Search for the cell housing the specified text and yield its (X, Y) center coordinate. 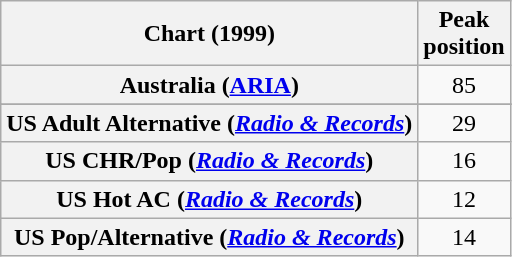
Australia (ARIA) (210, 85)
US Pop/Alternative (Radio & Records) (210, 237)
Peakposition (464, 34)
29 (464, 123)
12 (464, 199)
14 (464, 237)
16 (464, 161)
US Hot AC (Radio & Records) (210, 199)
US CHR/Pop (Radio & Records) (210, 161)
85 (464, 85)
Chart (1999) (210, 34)
US Adult Alternative (Radio & Records) (210, 123)
